Capture the cell that displays the provided text and extract its (X, Y) central coordinate. 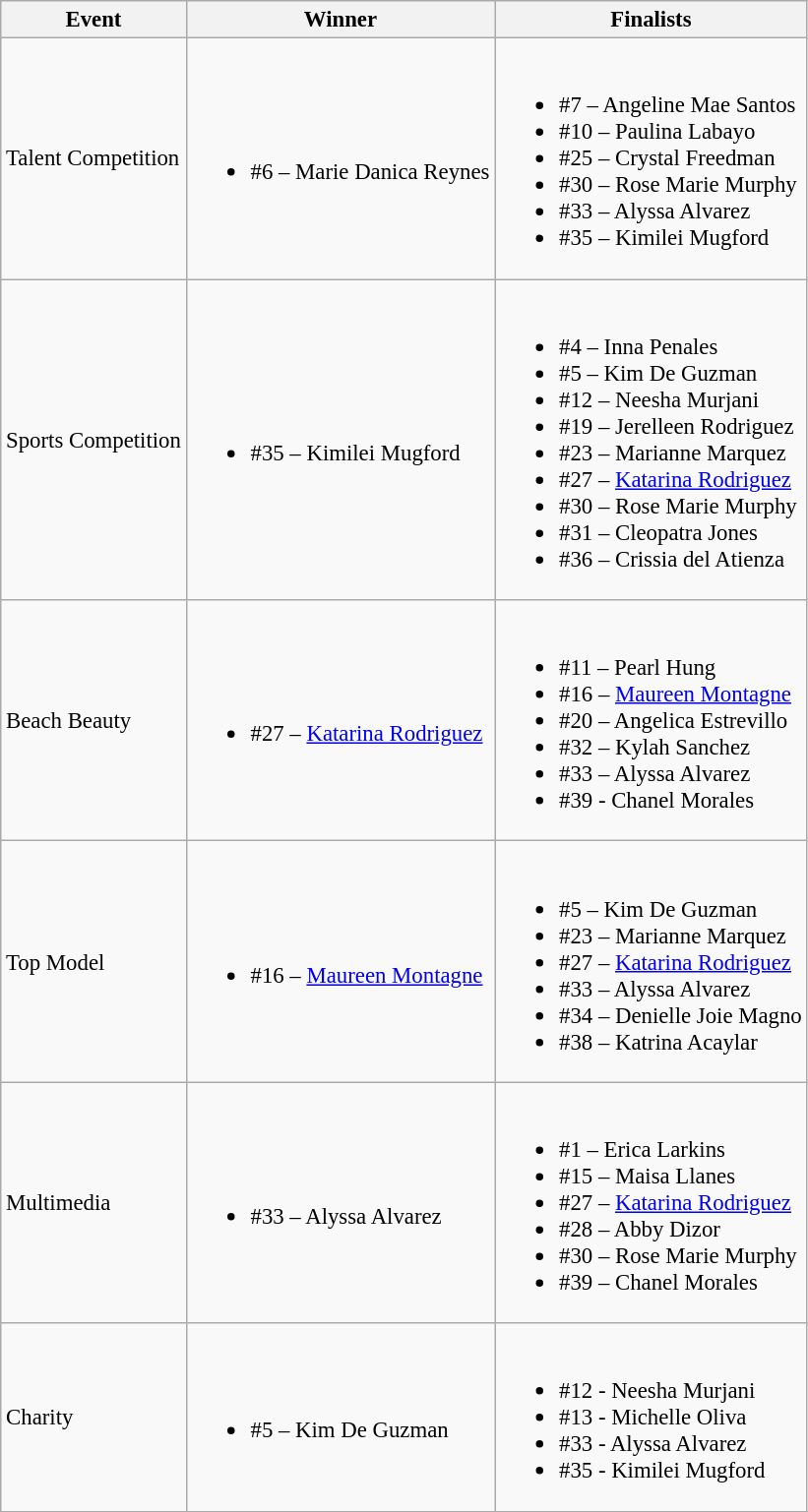
Beach Beauty (93, 720)
#7 – Angeline Mae Santos#10 – Paulina Labayo#25 – Crystal Freedman#30 – Rose Marie Murphy#33 – Alyssa Alvarez#35 – Kimilei Mugford (652, 159)
#12 - Neesha Murjani#13 - Michelle Oliva#33 - Alyssa Alvarez#35 - Kimilei Mugford (652, 1417)
#1 – Erica Larkins#15 – Maisa Llanes#27 – Katarina Rodriguez#28 – Abby Dizor#30 – Rose Marie Murphy#39 – Chanel Morales (652, 1202)
Finalists (652, 20)
#33 – Alyssa Alvarez (341, 1202)
Talent Competition (93, 159)
Event (93, 20)
Top Model (93, 962)
#5 – Kim De Guzman#23 – Marianne Marquez#27 – Katarina Rodriguez#33 – Alyssa Alvarez#34 – Denielle Joie Magno#38 – Katrina Acaylar (652, 962)
Multimedia (93, 1202)
#16 – Maureen Montagne (341, 962)
#11 – Pearl Hung#16 – Maureen Montagne#20 – Angelica Estrevillo#32 – Kylah Sanchez#33 – Alyssa Alvarez#39 - Chanel Morales (652, 720)
#6 – Marie Danica Reynes (341, 159)
Winner (341, 20)
#5 – Kim De Guzman (341, 1417)
#27 – Katarina Rodriguez (341, 720)
#35 – Kimilei Mugford (341, 440)
Charity (93, 1417)
Sports Competition (93, 440)
